Scan for the cell matching the given text and deliver its (X, Y) coordinate at center. 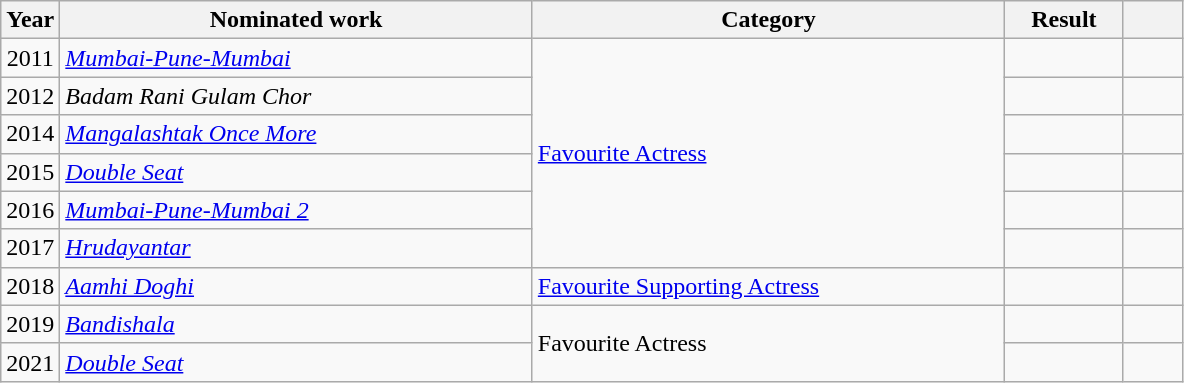
2015 (30, 172)
2012 (30, 96)
Bandishala (296, 324)
Mumbai-Pune-Mumbai (296, 58)
Result (1064, 20)
Favourite Supporting Actress (768, 286)
Nominated work (296, 20)
2011 (30, 58)
2014 (30, 134)
Mumbai-Pune-Mumbai 2 (296, 210)
2017 (30, 248)
2019 (30, 324)
Category (768, 20)
Aamhi Doghi (296, 286)
Badam Rani Gulam Chor (296, 96)
Year (30, 20)
2016 (30, 210)
2018 (30, 286)
Hrudayantar (296, 248)
2021 (30, 362)
Mangalashtak Once More (296, 134)
